Locate the cell with the specified text and output its [x, y] center coordinate. 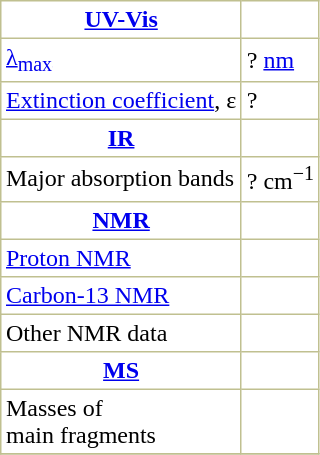
IR [122, 139]
? cm−1 [280, 179]
? [280, 101]
UV-Vis [122, 20]
Major absorption bands [122, 179]
λmax [122, 60]
Carbon-13 NMR [122, 295]
Other NMR data [122, 333]
Masses of main fragments [122, 421]
Extinction coefficient, ε [122, 101]
? nm [280, 60]
NMR [122, 220]
Proton NMR [122, 258]
MS [122, 370]
